Pinpoint the cell where the given text exists, returning its (x, y) midpoint coordinate. 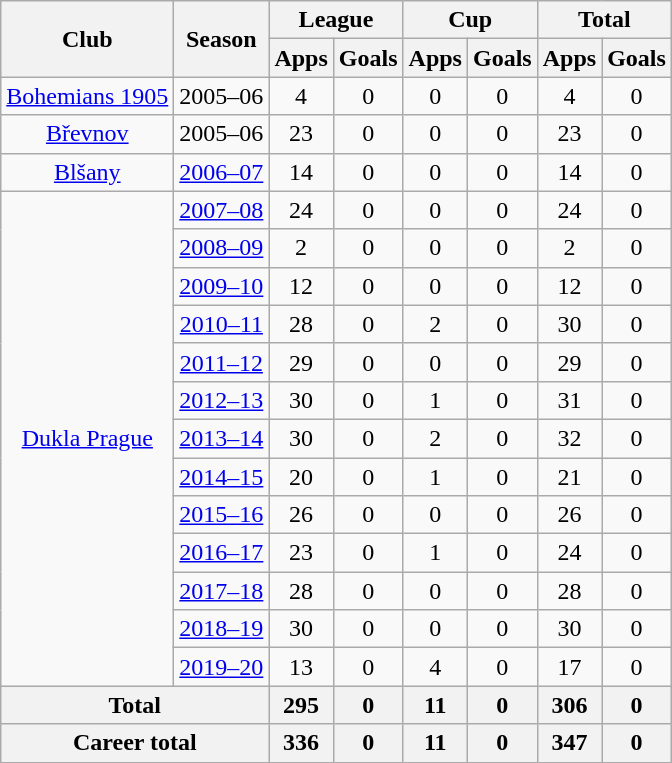
League (336, 20)
31 (569, 400)
2011–12 (222, 362)
306 (569, 705)
2013–14 (222, 438)
2008–09 (222, 248)
2007–08 (222, 210)
2018–19 (222, 629)
Cup (470, 20)
347 (569, 743)
Blšany (88, 172)
2012–13 (222, 400)
2010–11 (222, 324)
295 (301, 705)
Career total (135, 743)
2014–15 (222, 477)
Season (222, 39)
Břevnov (88, 134)
2006–07 (222, 172)
20 (301, 477)
32 (569, 438)
17 (569, 667)
2016–17 (222, 553)
Bohemians 1905 (88, 96)
21 (569, 477)
2017–18 (222, 591)
336 (301, 743)
2019–20 (222, 667)
Dukla Prague (88, 438)
13 (301, 667)
2015–16 (222, 515)
Club (88, 39)
2009–10 (222, 286)
